Search for the cell housing the specified text and yield its [x, y] center coordinate. 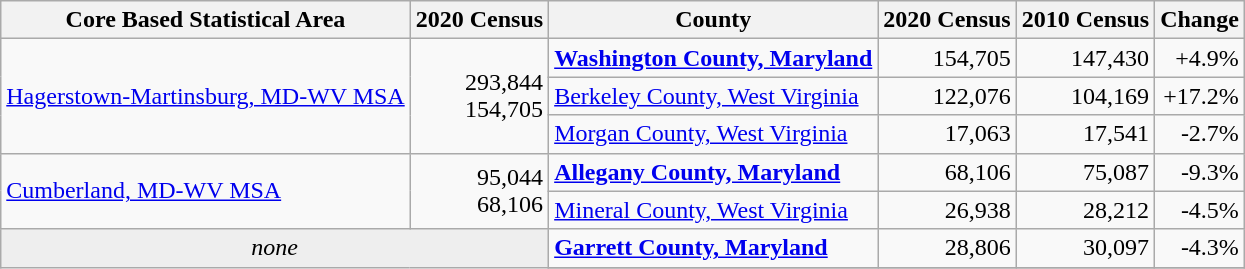
68,106 [947, 172]
Berkeley County, West Virginia [714, 96]
122,076 [947, 96]
-2.7% [1200, 134]
17,541 [1085, 134]
+17.2% [1200, 96]
Hagerstown-Martinsburg, MD-WV MSA [206, 96]
-9.3% [1200, 172]
30,097 [1085, 248]
104,169 [1085, 96]
75,087 [1085, 172]
17,063 [947, 134]
147,430 [1085, 58]
Core Based Statistical Area [206, 20]
Morgan County, West Virginia [714, 134]
26,938 [947, 210]
Mineral County, West Virginia [714, 210]
-4.5% [1200, 210]
Washington County, Maryland [714, 58]
+4.9% [1200, 58]
293,844154,705 [479, 96]
28,212 [1085, 210]
County [714, 20]
2010 Census [1085, 20]
Cumberland, MD-WV MSA [206, 191]
Change [1200, 20]
95,04468,106 [479, 191]
none [275, 248]
154,705 [947, 58]
Garrett County, Maryland [714, 248]
Allegany County, Maryland [714, 172]
-4.3% [1200, 248]
28,806 [947, 248]
